Pinpoint the cell where the given text exists, returning its (x, y) midpoint coordinate. 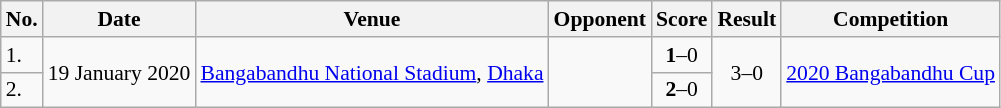
Score (682, 19)
19 January 2020 (120, 72)
No. (22, 19)
1. (22, 55)
Venue (372, 19)
Competition (890, 19)
1–0 (682, 55)
2–0 (682, 90)
2020 Bangabandhu Cup (890, 72)
Result (746, 19)
Date (120, 19)
2. (22, 90)
Bangabandhu National Stadium, Dhaka (372, 72)
3–0 (746, 72)
Opponent (600, 19)
